Return the (x, y) coordinate for the center point of the cell that contains the specified text.  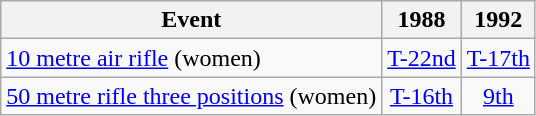
10 metre air rifle (women) (192, 58)
Event (192, 20)
1992 (498, 20)
T-16th (422, 96)
50 metre rifle three positions (women) (192, 96)
T-17th (498, 58)
1988 (422, 20)
9th (498, 96)
T-22nd (422, 58)
